Return [X, Y] of the center of cell containing provided text 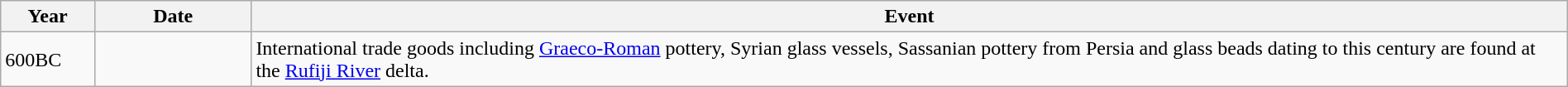
Year [48, 17]
Date [172, 17]
600BC [48, 60]
Event [910, 17]
